Detect which cell encompasses the target text, then output its (x, y) center coordinate. 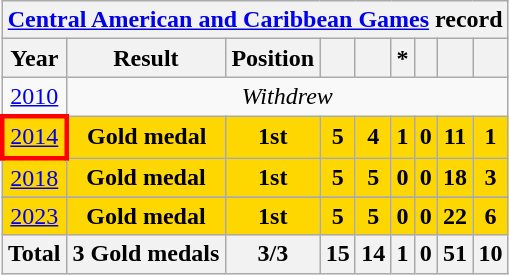
2023 (34, 216)
2014 (34, 136)
6 (490, 216)
Result (146, 58)
2010 (34, 97)
Total (34, 254)
22 (454, 216)
Central American and Caribbean Games record (255, 20)
2018 (34, 178)
3 (490, 178)
10 (490, 254)
18 (454, 178)
Year (34, 58)
3 Gold medals (146, 254)
11 (454, 136)
Withdrew (287, 97)
Position (274, 58)
14 (372, 254)
4 (372, 136)
51 (454, 254)
15 (338, 254)
* (402, 58)
3/3 (274, 254)
